Scan for the cell matching the given text and deliver its (x, y) coordinate at center. 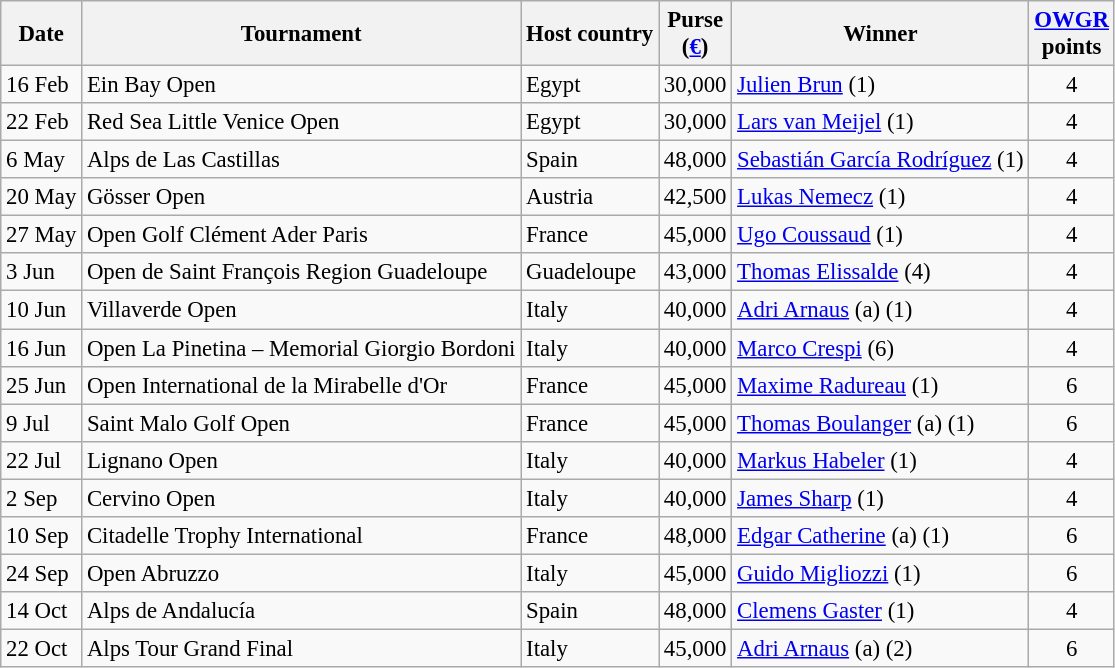
2 Sep (42, 498)
Julien Brun (1) (880, 85)
Marco Crespi (6) (880, 348)
10 Jun (42, 310)
Alps de Las Castillas (302, 160)
14 Oct (42, 611)
Markus Habeler (1) (880, 460)
Date (42, 34)
Winner (880, 34)
Gösser Open (302, 197)
25 Jun (42, 385)
Lars van Meijel (1) (880, 122)
Adri Arnaus (a) (2) (880, 648)
Austria (590, 197)
Alps Tour Grand Final (302, 648)
Open International de la Mirabelle d'Or (302, 385)
Lukas Nemecz (1) (880, 197)
Maxime Radureau (1) (880, 385)
Adri Arnaus (a) (1) (880, 310)
Clemens Gaster (1) (880, 611)
Guadeloupe (590, 273)
9 Jul (42, 423)
Red Sea Little Venice Open (302, 122)
20 May (42, 197)
Cervino Open (302, 498)
Lignano Open (302, 460)
Ein Bay Open (302, 85)
27 May (42, 235)
Alps de Andalucía (302, 611)
16 Feb (42, 85)
22 Oct (42, 648)
Thomas Boulanger (a) (1) (880, 423)
Open de Saint François Region Guadeloupe (302, 273)
22 Jul (42, 460)
Citadelle Trophy International (302, 536)
16 Jun (42, 348)
Edgar Catherine (a) (1) (880, 536)
22 Feb (42, 122)
Sebastián García Rodríguez (1) (880, 160)
James Sharp (1) (880, 498)
3 Jun (42, 273)
Saint Malo Golf Open (302, 423)
Ugo Coussaud (1) (880, 235)
Purse(€) (696, 34)
Tournament (302, 34)
Guido Migliozzi (1) (880, 573)
Host country (590, 34)
OWGRpoints (1072, 34)
43,000 (696, 273)
10 Sep (42, 536)
Villaverde Open (302, 310)
Thomas Elissalde (4) (880, 273)
42,500 (696, 197)
Open Golf Clément Ader Paris (302, 235)
Open Abruzzo (302, 573)
24 Sep (42, 573)
6 May (42, 160)
Open La Pinetina – Memorial Giorgio Bordoni (302, 348)
